Pinpoint the cell where the given text exists, returning its (X, Y) midpoint coordinate. 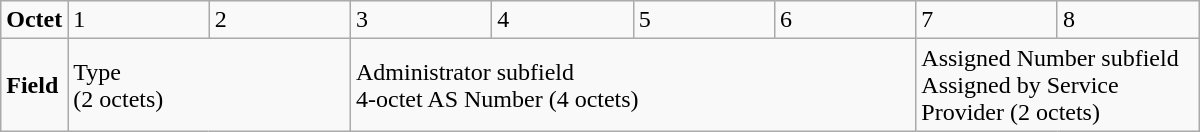
6 (844, 20)
7 (987, 20)
1 (138, 20)
Assigned Number subfieldAssigned by Service Provider (2 octets) (1058, 85)
Type(2 octets) (210, 85)
Field (34, 85)
4 (562, 20)
2 (280, 20)
5 (704, 20)
Administrator subfield4-octet AS Number (4 octets) (632, 85)
8 (1128, 20)
Octet (34, 20)
3 (420, 20)
